Return the [x, y] coordinate for the center point of the cell that contains the specified text.  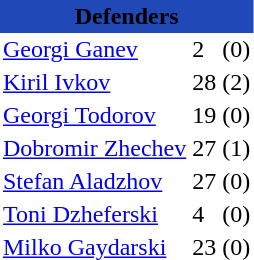
4 [204, 214]
28 [204, 82]
Georgi Todorov [94, 116]
Kiril Ivkov [94, 82]
Toni Dzheferski [94, 214]
Defenders [126, 16]
19 [204, 116]
2 [204, 50]
(2) [236, 82]
(1) [236, 148]
Stefan Aladzhov [94, 182]
Dobromir Zhechev [94, 148]
Georgi Ganev [94, 50]
